Return the (X, Y) coordinate for the center point of the cell that contains the specified text.  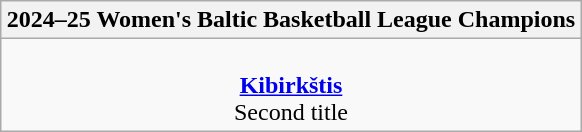
KibirkštisSecond title (290, 85)
2024–25 Women's Baltic Basketball League Champions (290, 20)
